Find where the given text appears and provide that cell's center as [x, y] coordinate. 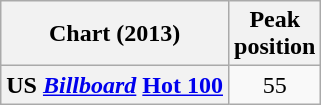
55 [275, 85]
Peakposition [275, 34]
US Billboard Hot 100 [115, 85]
Chart (2013) [115, 34]
